Capture the cell that displays the provided text and extract its [x, y] central coordinate. 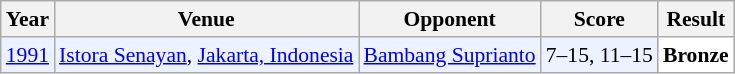
Year [28, 19]
Opponent [449, 19]
Istora Senayan, Jakarta, Indonesia [206, 55]
1991 [28, 55]
7–15, 11–15 [600, 55]
Result [696, 19]
Bambang Suprianto [449, 55]
Bronze [696, 55]
Venue [206, 19]
Score [600, 19]
